Find where the given text appears and provide that cell's center as [x, y] coordinate. 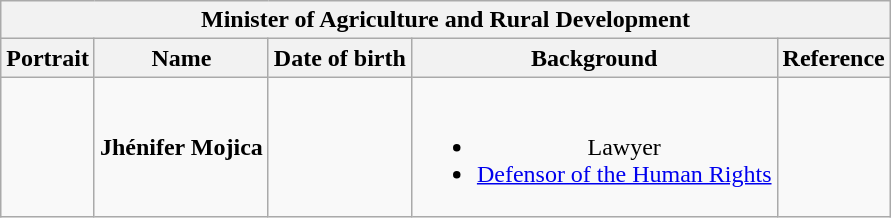
Reference [834, 58]
Date of birth [340, 58]
Background [594, 58]
Name [181, 58]
Jhénifer Mojica [181, 147]
LawyerDefensor of the Human Rights [594, 147]
Portrait [48, 58]
Minister of Agriculture and Rural Development [446, 20]
